Scan for the cell matching the given text and deliver its [x, y] coordinate at center. 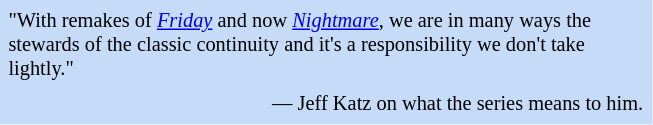
— Jeff Katz on what the series means to him. [326, 104]
